From the cell containing the given text, extract its center point as [x, y] coordinate. 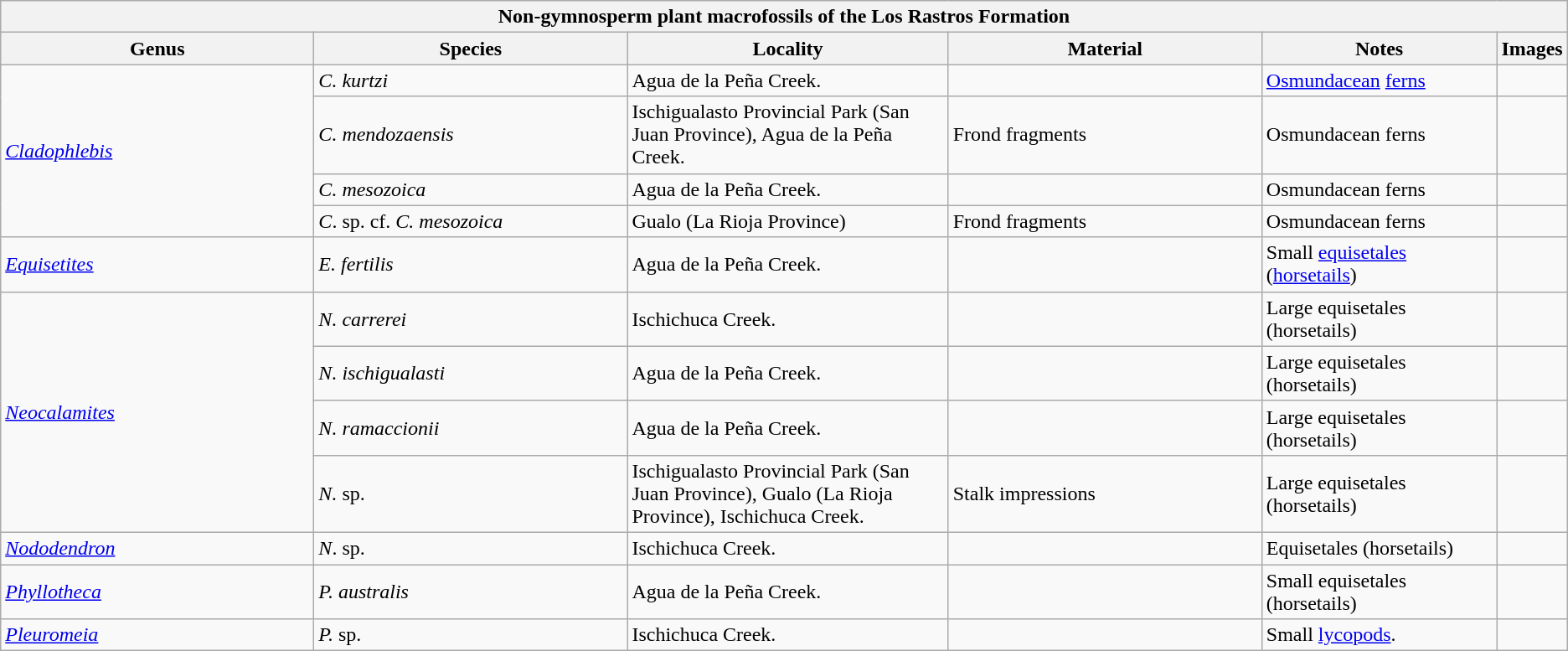
P. sp. [471, 635]
Species [471, 49]
P. australis [471, 592]
N. ramaccionii [471, 427]
C. kurtzi [471, 80]
Neocalamites [157, 412]
Equisetales (horsetails) [1379, 548]
Nododendron [157, 548]
Images [1532, 49]
Ischigualasto Provincial Park (San Juan Province), Agua de la Peña Creek. [787, 135]
Notes [1379, 49]
Non-gymnosperm plant macrofossils of the Los Rastros Formation [784, 17]
C. mesozoica [471, 189]
Stalk impressions [1105, 493]
C. sp. cf. C. mesozoica [471, 221]
Phyllotheca [157, 592]
Gualo (La Rioja Province) [787, 221]
Cladophlebis [157, 151]
Material [1105, 49]
Equisetites [157, 265]
Genus [157, 49]
N. carrerei [471, 318]
Small lycopods. [1379, 635]
N. ischigualasti [471, 374]
Ischigualasto Provincial Park (San Juan Province), Gualo (La Rioja Province), Ischichuca Creek. [787, 493]
C. mendozaensis [471, 135]
E. fertilis [471, 265]
Pleuromeia [157, 635]
Locality [787, 49]
